Determine the [x, y] coordinate at the center of the cell enclosing the given text.  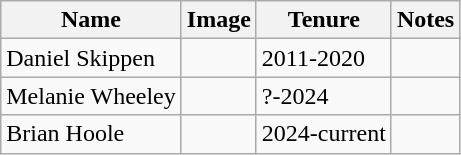
Name [92, 20]
?-2024 [324, 96]
Image [218, 20]
Brian Hoole [92, 134]
Daniel Skippen [92, 58]
2024-current [324, 134]
2011-2020 [324, 58]
Notes [425, 20]
Tenure [324, 20]
Melanie Wheeley [92, 96]
